Scan for the cell matching the given text and deliver its [X, Y] coordinate at center. 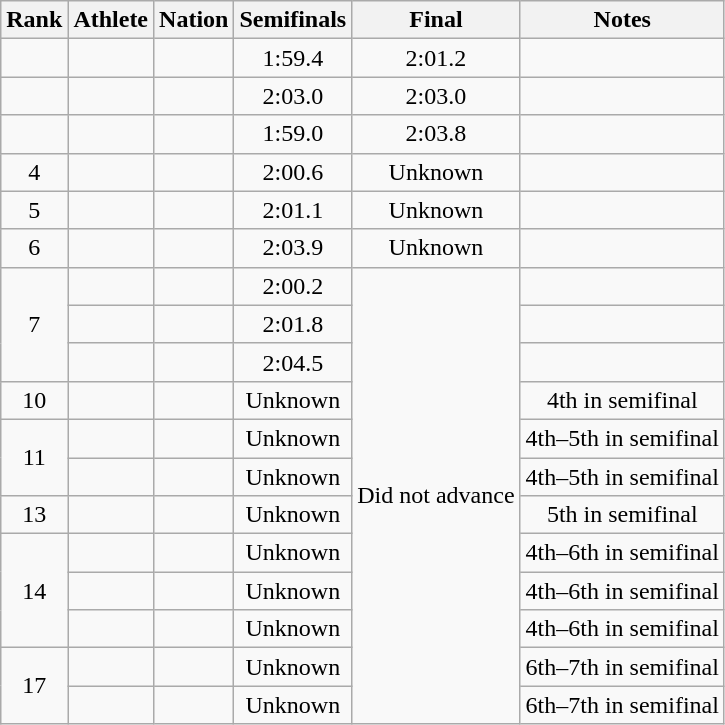
2:01.1 [293, 210]
Rank [34, 20]
17 [34, 686]
Nation [194, 20]
5th in semifinal [622, 515]
4 [34, 172]
7 [34, 324]
Athlete [111, 20]
2:00.2 [293, 286]
Semifinals [293, 20]
11 [34, 457]
4th in semifinal [622, 400]
2:03.9 [293, 248]
1:59.0 [293, 134]
1:59.4 [293, 58]
2:04.5 [293, 362]
2:03.8 [436, 134]
5 [34, 210]
Notes [622, 20]
13 [34, 515]
Final [436, 20]
2:01.8 [293, 324]
10 [34, 400]
Did not advance [436, 496]
6 [34, 248]
2:01.2 [436, 58]
2:00.6 [293, 172]
14 [34, 591]
